Output the (x, y) coordinate of the center of the cell containing the given text.  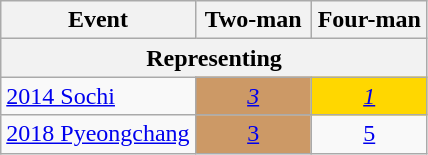
Event (98, 20)
1 (369, 96)
Four-man (369, 20)
Two-man (253, 20)
5 (369, 134)
Representing (214, 58)
2014 Sochi (98, 96)
2018 Pyeongchang (98, 134)
